Return (X, Y) of the center of cell containing provided text 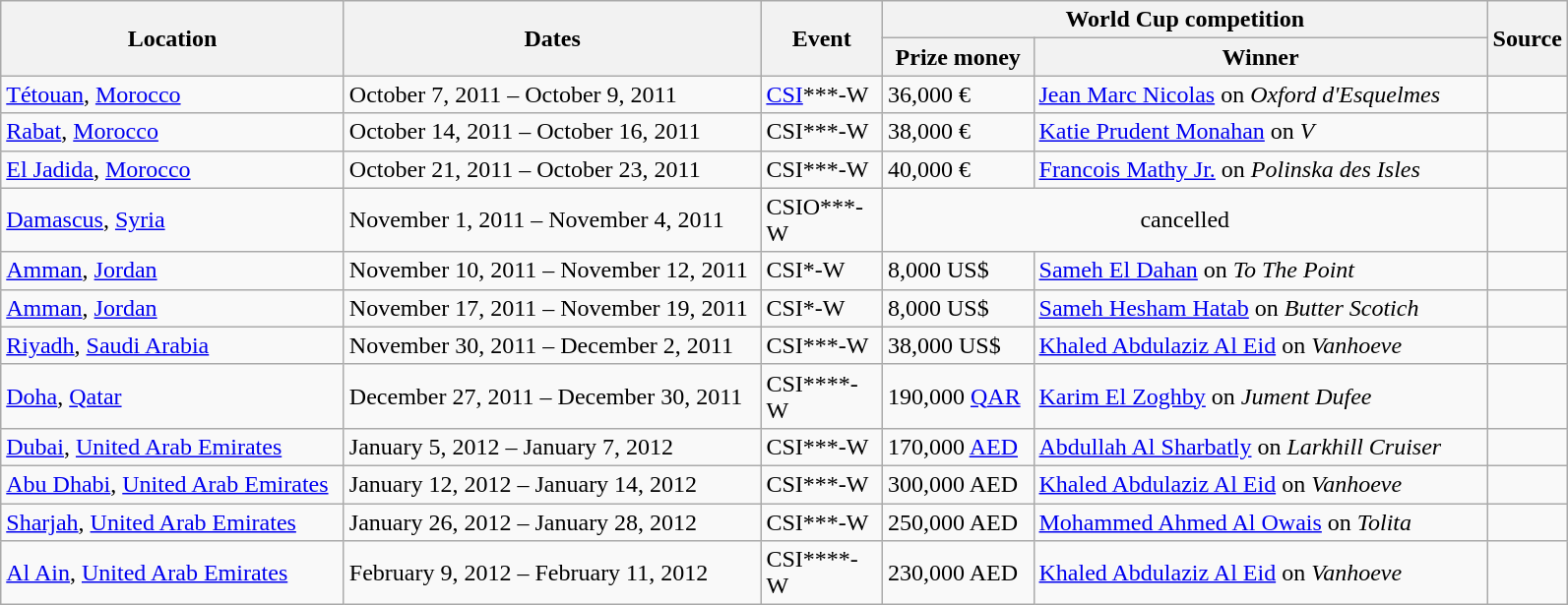
Doha, Qatar (173, 395)
Sameh El Dahan on To The Point (1260, 271)
Prize money (958, 57)
February 9, 2012 – February 11, 2012 (552, 573)
230,000 AED (958, 573)
October 14, 2011 – October 16, 2011 (552, 132)
Francois Mathy Jr. on Polinska des Isles (1260, 169)
Source (1528, 38)
Abu Dhabi, United Arab Emirates (173, 484)
38,000 € (958, 132)
January 26, 2012 – January 28, 2012 (552, 522)
Sameh Hesham Hatab on Butter Scotich (1260, 308)
Winner (1260, 57)
Event (822, 38)
cancelled (1185, 220)
Riyadh, Saudi Arabia (173, 345)
36,000 € (958, 94)
170,000 AED (958, 447)
Tétouan, Morocco (173, 94)
December 27, 2011 – December 30, 2011 (552, 395)
World Cup competition (1185, 20)
40,000 € (958, 169)
Jean Marc Nicolas on Oxford d'Esquelmes (1260, 94)
January 12, 2012 – January 14, 2012 (552, 484)
El Jadida, Morocco (173, 169)
October 7, 2011 – October 9, 2011 (552, 94)
Katie Prudent Monahan on V (1260, 132)
300,000 AED (958, 484)
CSIO***-W (822, 220)
Dates (552, 38)
Sharjah, United Arab Emirates (173, 522)
Rabat, Morocco (173, 132)
190,000 QAR (958, 395)
Mohammed Ahmed Al Owais on Tolita (1260, 522)
Location (173, 38)
Dubai, United Arab Emirates (173, 447)
November 17, 2011 – November 19, 2011 (552, 308)
January 5, 2012 – January 7, 2012 (552, 447)
Karim El Zoghby on Jument Dufee (1260, 395)
38,000 US$ (958, 345)
Abdullah Al Sharbatly on Larkhill Cruiser (1260, 447)
November 30, 2011 – December 2, 2011 (552, 345)
Al Ain, United Arab Emirates (173, 573)
October 21, 2011 – October 23, 2011 (552, 169)
November 10, 2011 – November 12, 2011 (552, 271)
250,000 AED (958, 522)
November 1, 2011 – November 4, 2011 (552, 220)
Damascus, Syria (173, 220)
